Extract the (x, y) coordinate from the center of the cell holding the provided text.  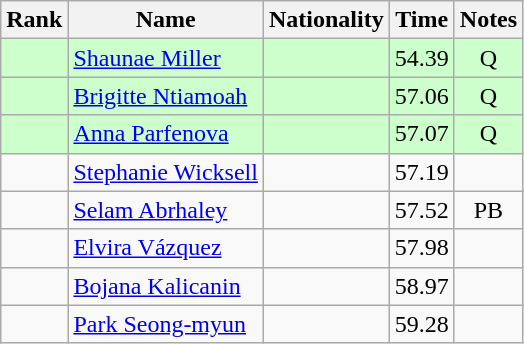
Selam Abrhaley (166, 210)
Rank (34, 20)
57.19 (422, 172)
59.28 (422, 324)
Stephanie Wicksell (166, 172)
57.07 (422, 134)
57.06 (422, 96)
57.52 (422, 210)
57.98 (422, 248)
Time (422, 20)
58.97 (422, 286)
Nationality (326, 20)
54.39 (422, 58)
Shaunae Miller (166, 58)
Brigitte Ntiamoah (166, 96)
PB (488, 210)
Park Seong-myun (166, 324)
Elvira Vázquez (166, 248)
Bojana Kalicanin (166, 286)
Name (166, 20)
Anna Parfenova (166, 134)
Notes (488, 20)
